Extract the (x, y) coordinate from the center of the cell holding the provided text.  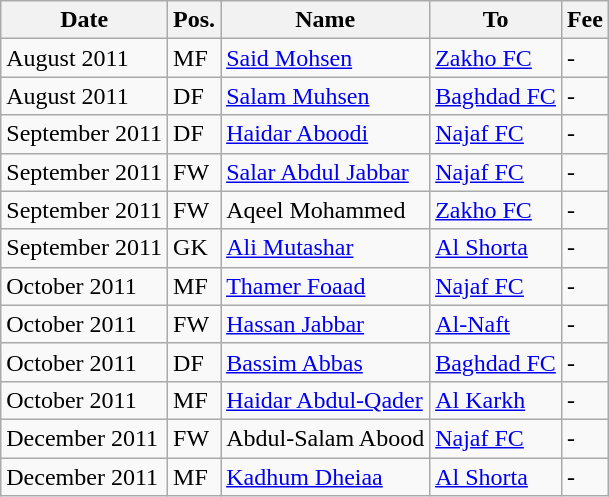
Fee (584, 20)
To (496, 20)
Salar Abdul Jabbar (326, 172)
Haidar Aboodi (326, 134)
Abdul-Salam Abood (326, 438)
GK (194, 248)
Thamer Foaad (326, 286)
Salam Muhsen (326, 96)
Name (326, 20)
Hassan Jabbar (326, 324)
Pos. (194, 20)
Aqeel Mohammed (326, 210)
Bassim Abbas (326, 362)
Ali Mutashar (326, 248)
Date (84, 20)
Haidar Abdul-Qader (326, 400)
Kadhum Dheiaa (326, 477)
Al-Naft (496, 324)
Said Mohsen (326, 58)
Al Karkh (496, 400)
